Return the [X, Y] coordinate for the center point of the cell that contains the specified text.  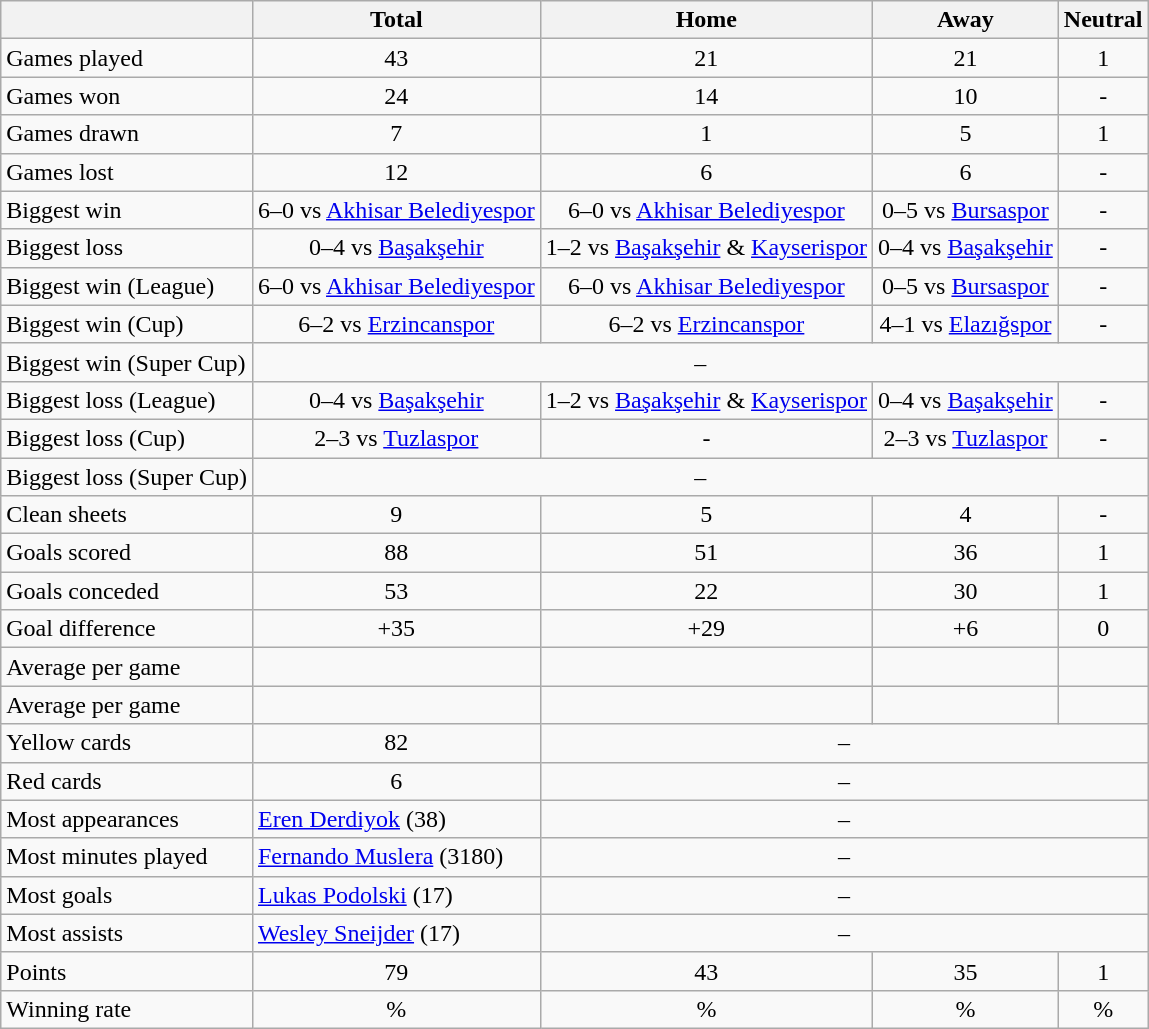
4–1 vs Elazığspor [966, 324]
Biggest loss (Super Cup) [127, 477]
53 [396, 591]
Total [396, 20]
Red cards [127, 781]
4 [966, 515]
51 [706, 553]
Goals scored [127, 553]
Most goals [127, 895]
Fernando Muslera (3180) [396, 857]
Goals conceded [127, 591]
24 [396, 96]
Biggest win (Super Cup) [127, 362]
14 [706, 96]
9 [396, 515]
Yellow cards [127, 743]
35 [966, 971]
0 [1103, 629]
Games drawn [127, 134]
Points [127, 971]
Games lost [127, 172]
Games won [127, 96]
22 [706, 591]
Eren Derdiyok (38) [396, 819]
Home [706, 20]
88 [396, 553]
Biggest loss (Cup) [127, 438]
+6 [966, 629]
12 [396, 172]
Biggest loss [127, 248]
Biggest win [127, 210]
Neutral [1103, 20]
Biggest loss (League) [127, 400]
Biggest win (League) [127, 286]
Goal difference [127, 629]
7 [396, 134]
+35 [396, 629]
Biggest win (Cup) [127, 324]
Most appearances [127, 819]
Winning rate [127, 1009]
Wesley Sneijder (17) [396, 933]
Lukas Podolski (17) [396, 895]
82 [396, 743]
30 [966, 591]
Most assists [127, 933]
36 [966, 553]
Clean sheets [127, 515]
10 [966, 96]
+29 [706, 629]
Most minutes played [127, 857]
Games played [127, 58]
79 [396, 971]
Away [966, 20]
